Return the [X, Y] coordinate for the center point of the cell that contains the specified text.  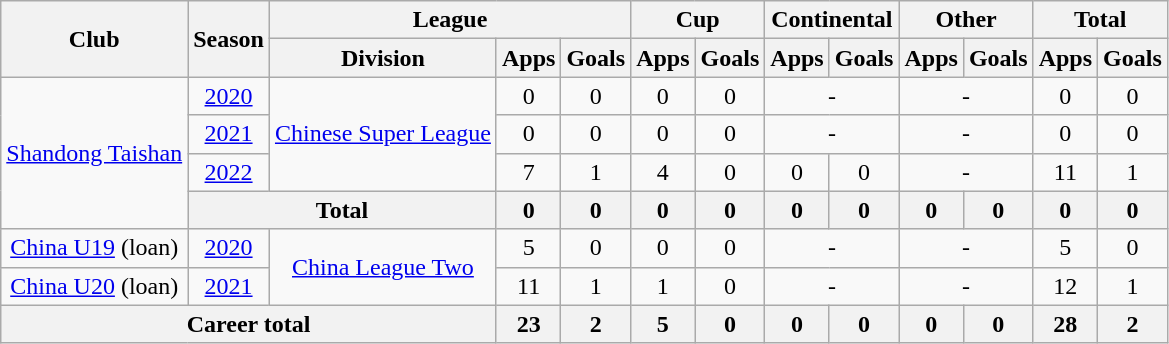
12 [1065, 286]
China U20 (loan) [94, 286]
2022 [229, 172]
China U19 (loan) [94, 248]
Career total [249, 324]
23 [528, 324]
Club [94, 39]
Continental [832, 20]
China League Two [382, 267]
28 [1065, 324]
Division [382, 58]
7 [528, 172]
Season [229, 39]
4 [663, 172]
Other [966, 20]
Chinese Super League [382, 134]
Cup [698, 20]
League [450, 20]
Shandong Taishan [94, 153]
